Detect which cell encompasses the target text, then output its [x, y] center coordinate. 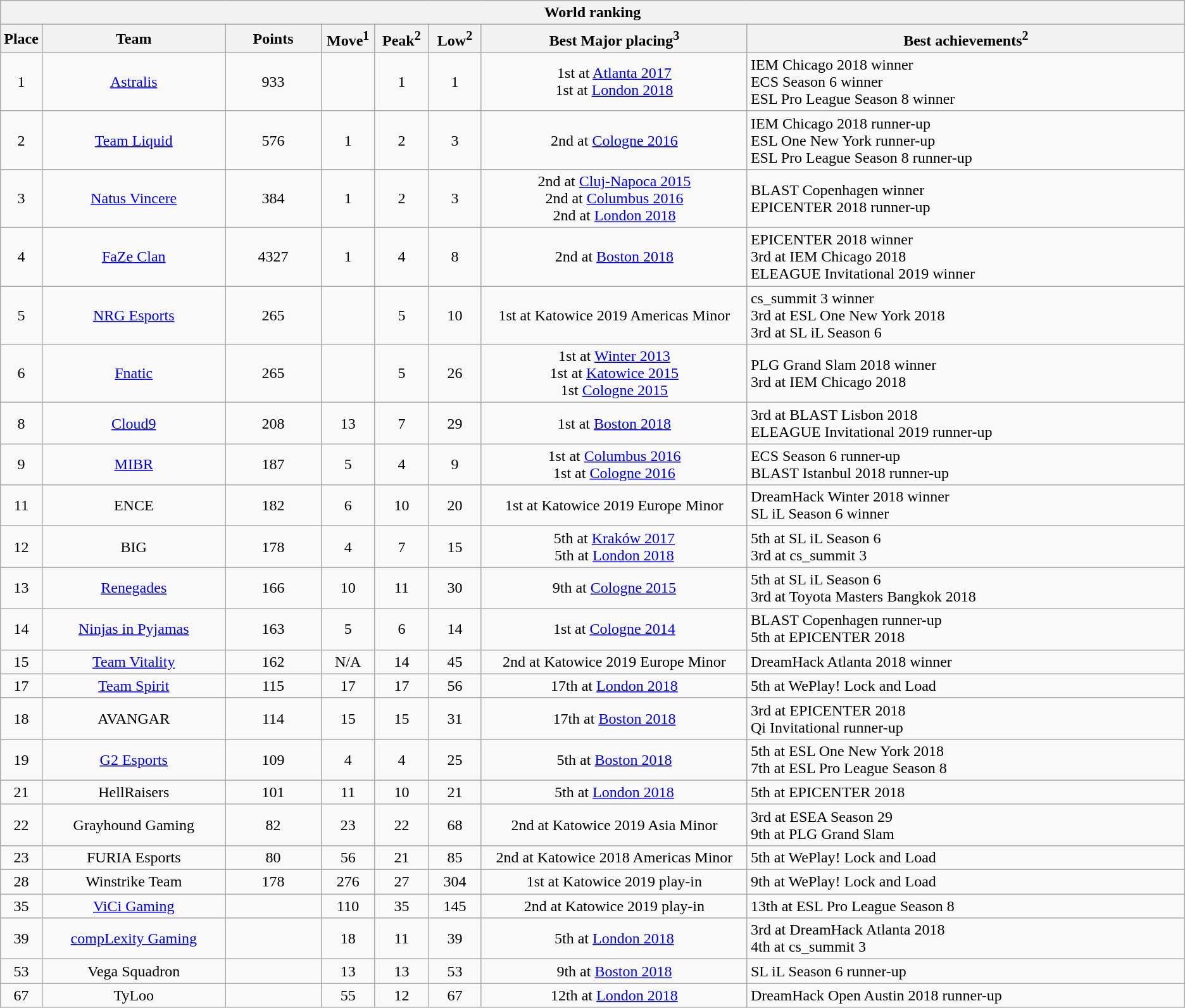
Best achievements2 [966, 39]
31 [455, 718]
5th at EPICENTER 2018 [966, 792]
2nd at Boston 2018 [614, 257]
Team Liquid [134, 140]
cs_summit 3 winner3rd at ESL One New York 20183rd at SL iL Season 6 [966, 315]
World ranking [592, 13]
G2 Esports [134, 760]
2nd at Cluj-Napoca 20152nd at Columbus 20162nd at London 2018 [614, 198]
IEM Chicago 2018 runner-upESL One New York runner-upESL Pro League Season 8 runner-up [966, 140]
27 [401, 882]
3rd at EPICENTER 2018Qi Invitational runner-up [966, 718]
BIG [134, 547]
Move1 [348, 39]
5th at SL iL Season 63rd at Toyota Masters Bangkok 2018 [966, 588]
1st at Katowice 2019 Europe Minor [614, 505]
1st at Winter 20131st at Katowice 20151st Cologne 2015 [614, 374]
ViCi Gaming [134, 906]
Low2 [455, 39]
2nd at Cologne 2016 [614, 140]
Team Spirit [134, 686]
Renegades [134, 588]
3rd at BLAST Lisbon 2018ELEAGUE Invitational 2019 runner-up [966, 423]
FURIA Esports [134, 857]
9th at Cologne 2015 [614, 588]
1st at Boston 2018 [614, 423]
N/A [348, 662]
68 [455, 824]
1st at Katowice 2019 Americas Minor [614, 315]
276 [348, 882]
29 [455, 423]
HellRaisers [134, 792]
BLAST Copenhagen winnerEPICENTER 2018 runner-up [966, 198]
110 [348, 906]
17th at Boston 2018 [614, 718]
NRG Esports [134, 315]
EPICENTER 2018 winner3rd at IEM Chicago 2018ELEAGUE Invitational 2019 winner [966, 257]
AVANGAR [134, 718]
2nd at Katowice 2019 Europe Minor [614, 662]
Natus Vincere [134, 198]
Fnatic [134, 374]
2nd at Katowice 2019 Asia Minor [614, 824]
1st at Columbus 20161st at Cologne 2016 [614, 465]
DreamHack Winter 2018 winnerSL iL Season 6 winner [966, 505]
55 [348, 995]
114 [273, 718]
ENCE [134, 505]
ECS Season 6 runner-upBLAST Istanbul 2018 runner-up [966, 465]
162 [273, 662]
Peak2 [401, 39]
Best Major placing3 [614, 39]
DreamHack Open Austin 2018 runner-up [966, 995]
208 [273, 423]
IEM Chicago 2018 winnerECS Season 6 winnerESL Pro League Season 8 winner [966, 82]
1st at Atlanta 20171st at London 2018 [614, 82]
Astralis [134, 82]
Vega Squadron [134, 971]
Team [134, 39]
3rd at DreamHack Atlanta 20184th at cs_summit 3 [966, 938]
SL iL Season 6 runner-up [966, 971]
187 [273, 465]
5th at Kraków 20175th at London 2018 [614, 547]
3rd at ESEA Season 299th at PLG Grand Slam [966, 824]
82 [273, 824]
85 [455, 857]
384 [273, 198]
5th at SL iL Season 63rd at cs_summit 3 [966, 547]
17th at London 2018 [614, 686]
80 [273, 857]
Place [22, 39]
182 [273, 505]
4327 [273, 257]
45 [455, 662]
166 [273, 588]
25 [455, 760]
26 [455, 374]
101 [273, 792]
9th at Boston 2018 [614, 971]
145 [455, 906]
109 [273, 760]
933 [273, 82]
115 [273, 686]
304 [455, 882]
5th at ESL One New York 20187th at ESL Pro League Season 8 [966, 760]
Cloud9 [134, 423]
DreamHack Atlanta 2018 winner [966, 662]
1st at Cologne 2014 [614, 629]
FaZe Clan [134, 257]
20 [455, 505]
Team Vitality [134, 662]
Points [273, 39]
Ninjas in Pyjamas [134, 629]
2nd at Katowice 2019 play-in [614, 906]
163 [273, 629]
13th at ESL Pro League Season 8 [966, 906]
compLexity Gaming [134, 938]
19 [22, 760]
9th at WePlay! Lock and Load [966, 882]
PLG Grand Slam 2018 winner3rd at IEM Chicago 2018 [966, 374]
MIBR [134, 465]
30 [455, 588]
1st at Katowice 2019 play-in [614, 882]
5th at Boston 2018 [614, 760]
28 [22, 882]
Winstrike Team [134, 882]
12th at London 2018 [614, 995]
2nd at Katowice 2018 Americas Minor [614, 857]
Grayhound Gaming [134, 824]
BLAST Copenhagen runner-up5th at EPICENTER 2018 [966, 629]
576 [273, 140]
TyLoo [134, 995]
